Detect which cell encompasses the target text, then output its (X, Y) center coordinate. 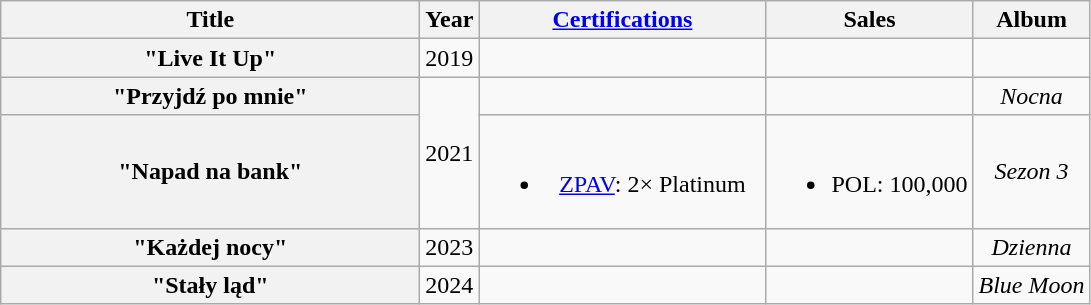
"Stały ląd" (210, 285)
Blue Moon (1032, 285)
POL: 100,000 (870, 172)
Sales (870, 20)
Sezon 3 (1032, 172)
Title (210, 20)
Certifications (622, 20)
Album (1032, 20)
Dzienna (1032, 247)
2021 (450, 152)
2019 (450, 58)
Nocna (1032, 96)
"Przyjdź po mnie" (210, 96)
"Live It Up" (210, 58)
ZPAV: 2× Platinum (622, 172)
"Każdej nocy" (210, 247)
2024 (450, 285)
Year (450, 20)
2023 (450, 247)
"Napad na bank" (210, 172)
